Output the [x, y] coordinate of the center of the cell containing the given text.  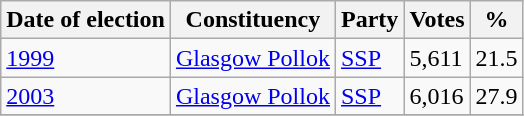
5,611 [437, 58]
Party [369, 20]
6,016 [437, 96]
Votes [437, 20]
27.9 [496, 96]
21.5 [496, 58]
Constituency [252, 20]
% [496, 20]
1999 [86, 58]
2003 [86, 96]
Date of election [86, 20]
